Output the (X, Y) coordinate of the center of the cell containing the given text.  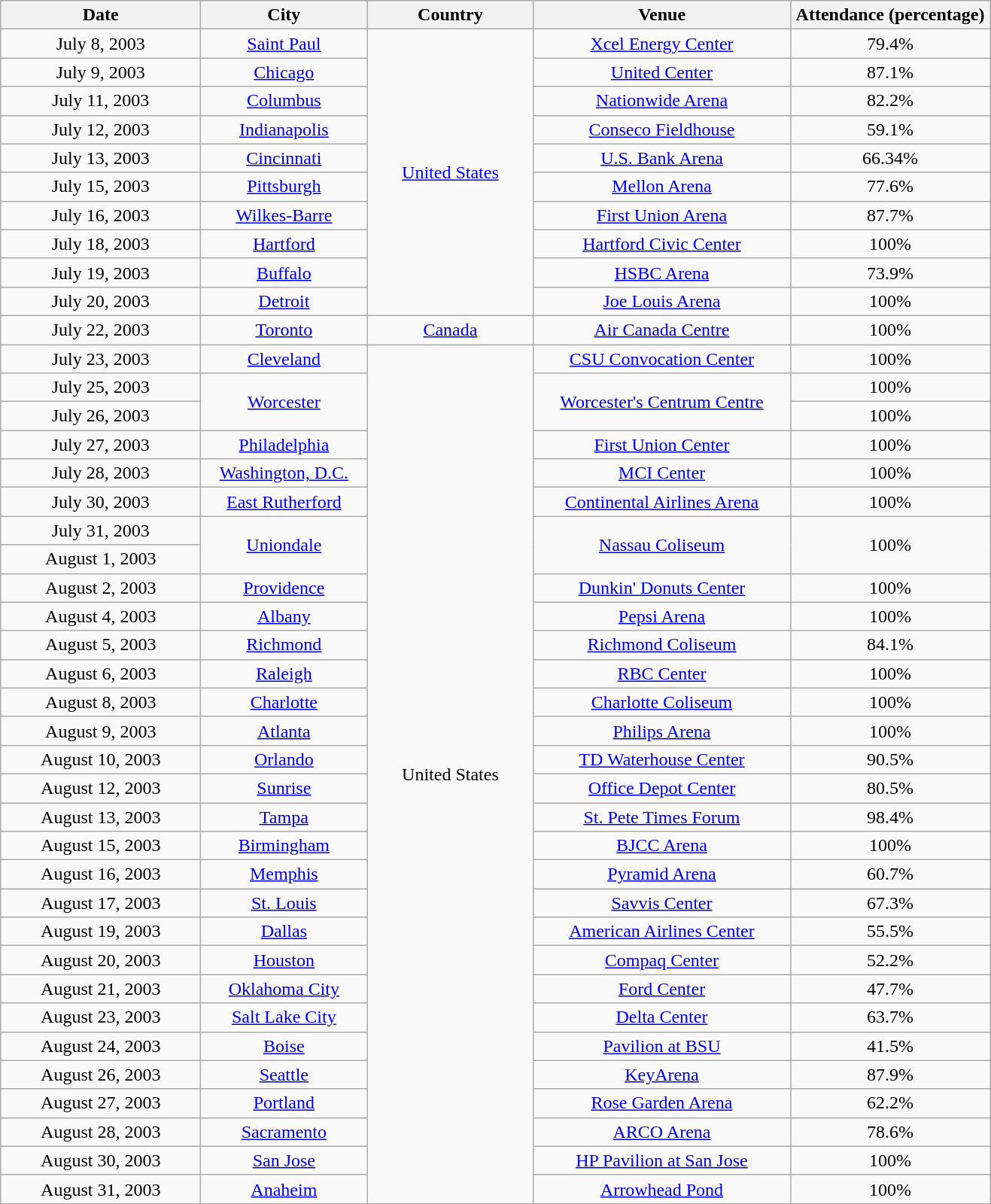
July 13, 2003 (101, 158)
August 26, 2003 (101, 1075)
Providence (284, 588)
Conseco Fieldhouse (662, 129)
July 12, 2003 (101, 129)
Saint Paul (284, 44)
77.6% (890, 187)
July 19, 2003 (101, 272)
Pavilion at BSU (662, 1046)
Columbus (284, 101)
Xcel Energy Center (662, 44)
Seattle (284, 1075)
Richmond (284, 645)
Oklahoma City (284, 989)
90.5% (890, 759)
August 4, 2003 (101, 616)
August 6, 2003 (101, 673)
Charlotte (284, 702)
August 10, 2003 (101, 759)
San Jose (284, 1160)
Boise (284, 1046)
87.1% (890, 72)
BJCC Arena (662, 846)
Compaq Center (662, 960)
Portland (284, 1103)
Hartford (284, 244)
First Union Arena (662, 215)
August 31, 2003 (101, 1189)
August 24, 2003 (101, 1046)
Atlanta (284, 731)
August 28, 2003 (101, 1132)
Nassau Coliseum (662, 545)
East Rutherford (284, 502)
August 15, 2003 (101, 846)
Ford Center (662, 989)
Sacramento (284, 1132)
August 27, 2003 (101, 1103)
KeyArena (662, 1075)
78.6% (890, 1132)
Joe Louis Arena (662, 301)
Continental Airlines Arena (662, 502)
Memphis (284, 874)
July 23, 2003 (101, 359)
Washington, D.C. (284, 473)
July 31, 2003 (101, 531)
August 16, 2003 (101, 874)
Delta Center (662, 1017)
Birmingham (284, 846)
August 5, 2003 (101, 645)
Dunkin' Donuts Center (662, 588)
Cleveland (284, 359)
July 28, 2003 (101, 473)
Nationwide Arena (662, 101)
52.2% (890, 960)
67.3% (890, 903)
August 23, 2003 (101, 1017)
August 20, 2003 (101, 960)
Salt Lake City (284, 1017)
47.7% (890, 989)
United Center (662, 72)
Philips Arena (662, 731)
August 9, 2003 (101, 731)
Hartford Civic Center (662, 244)
July 26, 2003 (101, 416)
First Union Center (662, 445)
80.5% (890, 788)
HSBC Arena (662, 272)
Worcester's Centrum Centre (662, 402)
79.4% (890, 44)
Sunrise (284, 788)
Venue (662, 15)
73.9% (890, 272)
41.5% (890, 1046)
HP Pavilion at San Jose (662, 1160)
Pittsburgh (284, 187)
59.1% (890, 129)
Houston (284, 960)
Date (101, 15)
August 1, 2003 (101, 559)
Detroit (284, 301)
Charlotte Coliseum (662, 702)
July 20, 2003 (101, 301)
Chicago (284, 72)
66.34% (890, 158)
July 18, 2003 (101, 244)
Wilkes-Barre (284, 215)
July 8, 2003 (101, 44)
Cincinnati (284, 158)
Mellon Arena (662, 187)
ARCO Arena (662, 1132)
St. Louis (284, 903)
Air Canada Centre (662, 330)
CSU Convocation Center (662, 359)
Toronto (284, 330)
Raleigh (284, 673)
July 25, 2003 (101, 388)
Pepsi Arena (662, 616)
Attendance (percentage) (890, 15)
August 17, 2003 (101, 903)
St. Pete Times Forum (662, 816)
July 30, 2003 (101, 502)
July 22, 2003 (101, 330)
Arrowhead Pond (662, 1189)
Anaheim (284, 1189)
July 27, 2003 (101, 445)
Pyramid Arena (662, 874)
84.1% (890, 645)
62.2% (890, 1103)
August 30, 2003 (101, 1160)
98.4% (890, 816)
RBC Center (662, 673)
60.7% (890, 874)
87.7% (890, 215)
MCI Center (662, 473)
63.7% (890, 1017)
Indianapolis (284, 129)
August 13, 2003 (101, 816)
Rose Garden Arena (662, 1103)
City (284, 15)
August 2, 2003 (101, 588)
August 8, 2003 (101, 702)
August 21, 2003 (101, 989)
Orlando (284, 759)
Philadelphia (284, 445)
Albany (284, 616)
July 15, 2003 (101, 187)
August 19, 2003 (101, 932)
Office Depot Center (662, 788)
Savvis Center (662, 903)
Worcester (284, 402)
American Airlines Center (662, 932)
July 11, 2003 (101, 101)
Tampa (284, 816)
Country (450, 15)
TD Waterhouse Center (662, 759)
82.2% (890, 101)
Dallas (284, 932)
55.5% (890, 932)
Canada (450, 330)
87.9% (890, 1075)
July 16, 2003 (101, 215)
Buffalo (284, 272)
July 9, 2003 (101, 72)
U.S. Bank Arena (662, 158)
Richmond Coliseum (662, 645)
Uniondale (284, 545)
August 12, 2003 (101, 788)
